Return [X, Y] of the center of cell containing provided text 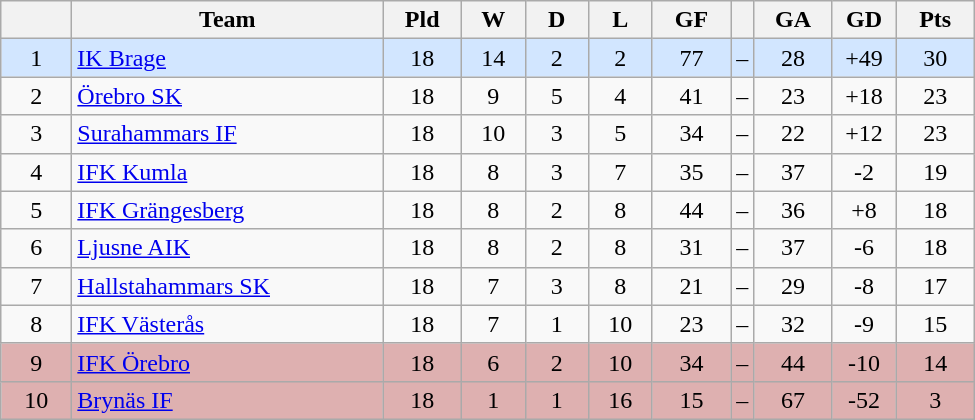
31 [692, 248]
41 [692, 96]
-6 [864, 248]
W [493, 20]
D [557, 20]
22 [794, 134]
32 [794, 324]
19 [936, 172]
30 [936, 58]
77 [692, 58]
-2 [864, 172]
IFK Örebro [228, 362]
21 [692, 286]
IFK Västerås [228, 324]
-8 [864, 286]
IFK Kumla [228, 172]
Örebro SK [228, 96]
+12 [864, 134]
GD [864, 20]
Hallstahammars SK [228, 286]
L [621, 20]
36 [794, 210]
-52 [864, 400]
+49 [864, 58]
Pts [936, 20]
28 [794, 58]
IFK Grängesberg [228, 210]
-10 [864, 362]
Surahammars IF [228, 134]
17 [936, 286]
IK Brage [228, 58]
+18 [864, 96]
Pld [422, 20]
29 [794, 286]
Team [228, 20]
Brynäs IF [228, 400]
GF [692, 20]
+8 [864, 210]
35 [692, 172]
67 [794, 400]
16 [621, 400]
GA [794, 20]
Ljusne AIK [228, 248]
-9 [864, 324]
